Detect which cell encompasses the target text, then output its (x, y) center coordinate. 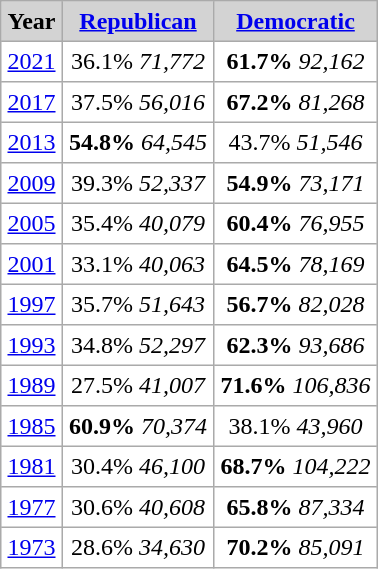
34.8% 52,297 (138, 345)
1985 (32, 426)
1977 (32, 507)
70.2% 85,091 (296, 547)
54.9% 73,171 (296, 183)
64.5% 78,169 (296, 264)
67.2% 81,268 (296, 102)
56.7% 82,028 (296, 304)
60.4% 76,955 (296, 223)
2021 (32, 61)
71.6% 106,836 (296, 385)
Year (32, 21)
60.9% 70,374 (138, 426)
39.3% 52,337 (138, 183)
35.4% 40,079 (138, 223)
2005 (32, 223)
30.6% 40,608 (138, 507)
Republican (138, 21)
43.7% 51,546 (296, 142)
30.4% 46,100 (138, 466)
27.5% 41,007 (138, 385)
2009 (32, 183)
35.7% 51,643 (138, 304)
68.7% 104,222 (296, 466)
Democratic (296, 21)
2001 (32, 264)
54.8% 64,545 (138, 142)
1973 (32, 547)
1981 (32, 466)
2013 (32, 142)
65.8% 87,334 (296, 507)
2017 (32, 102)
61.7% 92,162 (296, 61)
37.5% 56,016 (138, 102)
62.3% 93,686 (296, 345)
1993 (32, 345)
33.1% 40,063 (138, 264)
1989 (32, 385)
1997 (32, 304)
36.1% 71,772 (138, 61)
28.6% 34,630 (138, 547)
38.1% 43,960 (296, 426)
